Identify which cell holds the provided text, then report its [X, Y] central coordinate. 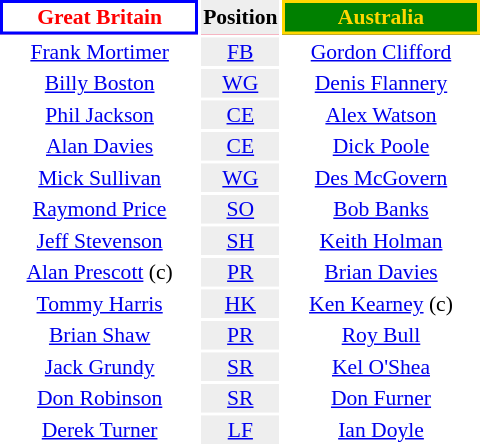
Kel O'Shea [381, 366]
Alan Davies [100, 146]
Brian Shaw [100, 335]
Tommy Harris [100, 304]
Phil Jackson [100, 114]
Denis Flannery [381, 83]
Ian Doyle [381, 430]
Frank Mortimer [100, 52]
Ken Kearney (c) [381, 304]
Alan Prescott (c) [100, 272]
Alex Watson [381, 114]
Great Britain [100, 17]
Derek Turner [100, 430]
SH [240, 240]
Keith Holman [381, 240]
Don Robinson [100, 398]
Gordon Clifford [381, 52]
Bob Banks [381, 209]
Roy Bull [381, 335]
SO [240, 209]
Raymond Price [100, 209]
Des McGovern [381, 178]
HK [240, 304]
FB [240, 52]
Australia [381, 17]
Position [240, 17]
Jeff Stevenson [100, 240]
Mick Sullivan [100, 178]
Brian Davies [381, 272]
LF [240, 430]
Dick Poole [381, 146]
Don Furner [381, 398]
Billy Boston [100, 83]
Jack Grundy [100, 366]
